Identify which cell holds the provided text, then report its [x, y] central coordinate. 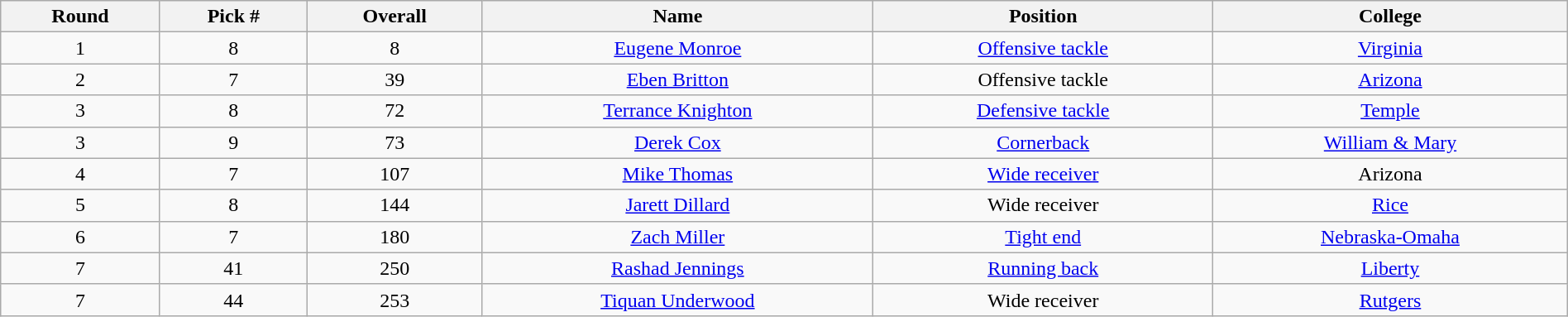
Tiquan Underwood [678, 300]
Virginia [1391, 48]
Name [678, 17]
Zach Miller [678, 237]
Pick # [233, 17]
Jarett Dillard [678, 205]
73 [394, 142]
107 [394, 174]
9 [233, 142]
Cornerback [1044, 142]
44 [233, 300]
1 [81, 48]
Temple [1391, 111]
2 [81, 79]
144 [394, 205]
Overall [394, 17]
Terrance Knighton [678, 111]
Derek Cox [678, 142]
Eben Britton [678, 79]
72 [394, 111]
Eugene Monroe [678, 48]
Defensive tackle [1044, 111]
5 [81, 205]
Rice [1391, 205]
250 [394, 268]
Rashad Jennings [678, 268]
College [1391, 17]
Mike Thomas [678, 174]
Nebraska-Omaha [1391, 237]
William & Mary [1391, 142]
Rutgers [1391, 300]
Running back [1044, 268]
180 [394, 237]
253 [394, 300]
Position [1044, 17]
Tight end [1044, 237]
Liberty [1391, 268]
39 [394, 79]
41 [233, 268]
4 [81, 174]
Round [81, 17]
6 [81, 237]
